Search for the cell housing the specified text and yield its [X, Y] center coordinate. 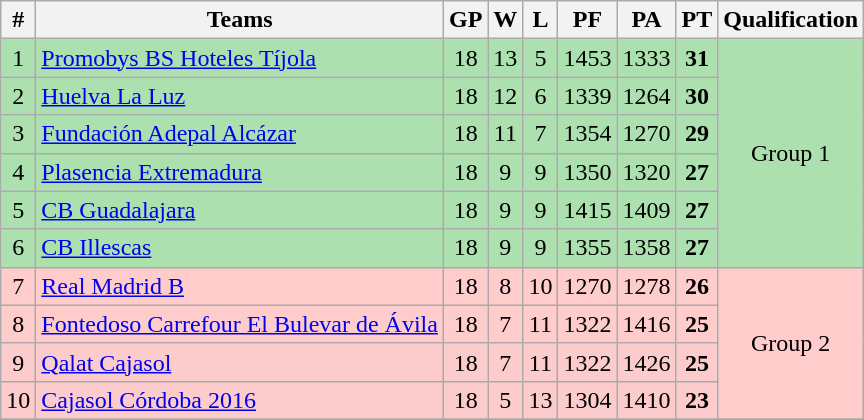
1339 [588, 96]
Qalat Cajasol [240, 362]
Fontedoso Carrefour El Bulevar de Ávila [240, 324]
Teams [240, 20]
1409 [646, 210]
L [540, 20]
Cajasol Córdoba 2016 [240, 400]
1415 [588, 210]
1304 [588, 400]
1416 [646, 324]
29 [697, 134]
W [506, 20]
Huelva La Luz [240, 96]
3 [18, 134]
Fundación Adepal Alcázar [240, 134]
Qualification [791, 20]
1354 [588, 134]
PA [646, 20]
Real Madrid B [240, 286]
Plasencia Extremadura [240, 172]
31 [697, 58]
1350 [588, 172]
1278 [646, 286]
1358 [646, 248]
1264 [646, 96]
Promobys BS Hoteles Tíjola [240, 58]
1426 [646, 362]
CB Illescas [240, 248]
4 [18, 172]
1410 [646, 400]
PF [588, 20]
CB Guadalajara [240, 210]
1453 [588, 58]
23 [697, 400]
Group 1 [791, 153]
1333 [646, 58]
12 [506, 96]
PT [697, 20]
GP [465, 20]
26 [697, 286]
1 [18, 58]
Group 2 [791, 343]
1320 [646, 172]
30 [697, 96]
2 [18, 96]
# [18, 20]
1355 [588, 248]
